Find where the given text appears and provide that cell's center as [x, y] coordinate. 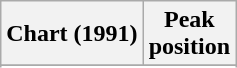
Chart (1991) [72, 34]
Peak position [189, 34]
